Identify which cell holds the provided text, then report its [X, Y] central coordinate. 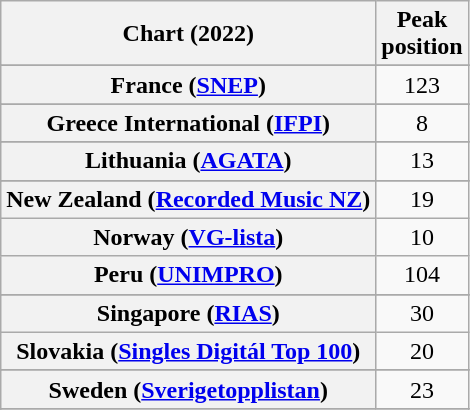
104 [422, 275]
France (SNEP) [188, 85]
Singapore (RIAS) [188, 313]
20 [422, 351]
Sweden (Sverigetopplistan) [188, 389]
Slovakia (Singles Digitál Top 100) [188, 351]
23 [422, 389]
8 [422, 123]
Lithuania (AGATA) [188, 161]
Peru (UNIMPRO) [188, 275]
13 [422, 161]
10 [422, 237]
Peakposition [422, 34]
30 [422, 313]
Greece International (IFPI) [188, 123]
19 [422, 199]
123 [422, 85]
Chart (2022) [188, 34]
Norway (VG-lista) [188, 237]
New Zealand (Recorded Music NZ) [188, 199]
